Pinpoint the cell where the given text exists, returning its (x, y) midpoint coordinate. 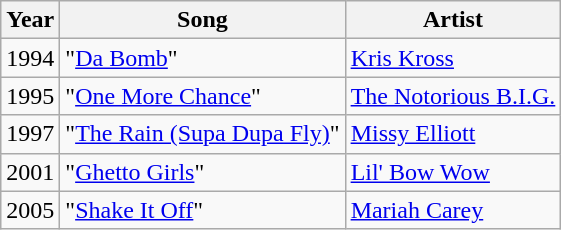
1995 (30, 96)
"The Rain (Supa Dupa Fly)" (202, 134)
1997 (30, 134)
Missy Elliott (453, 134)
Artist (453, 20)
The Notorious B.I.G. (453, 96)
"One More Chance" (202, 96)
Year (30, 20)
"Shake It Off" (202, 210)
Kris Kross (453, 58)
"Ghetto Girls" (202, 172)
1994 (30, 58)
Song (202, 20)
Mariah Carey (453, 210)
2005 (30, 210)
"Da Bomb" (202, 58)
Lil' Bow Wow (453, 172)
2001 (30, 172)
